Locate the cell with the specified text and output its [X, Y] center coordinate. 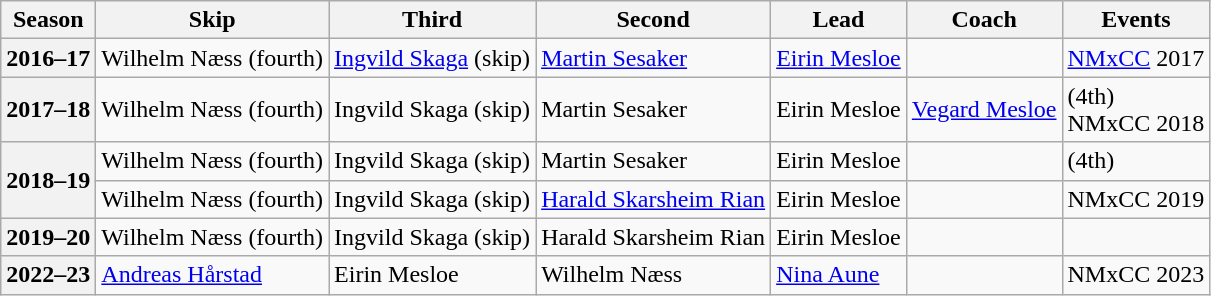
Nina Aune [839, 275]
(4th)NMxCC 2018 [1136, 110]
Third [432, 20]
Wilhelm Næss [654, 275]
Skip [212, 20]
2019–20 [48, 237]
Events [1136, 20]
2017–18 [48, 110]
Andreas Hårstad [212, 275]
Lead [839, 20]
Second [654, 20]
Vegard Mesloe [984, 110]
2018–19 [48, 180]
2022–23 [48, 275]
Coach [984, 20]
NMxCC 2017 [1136, 58]
NMxCC 2023 [1136, 275]
Season [48, 20]
(4th) [1136, 161]
NMxCC 2019 [1136, 199]
2016–17 [48, 58]
